Locate the cell with the specified text and output its [x, y] center coordinate. 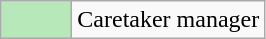
Caretaker manager [168, 20]
